Detect which cell encompasses the target text, then output its (x, y) center coordinate. 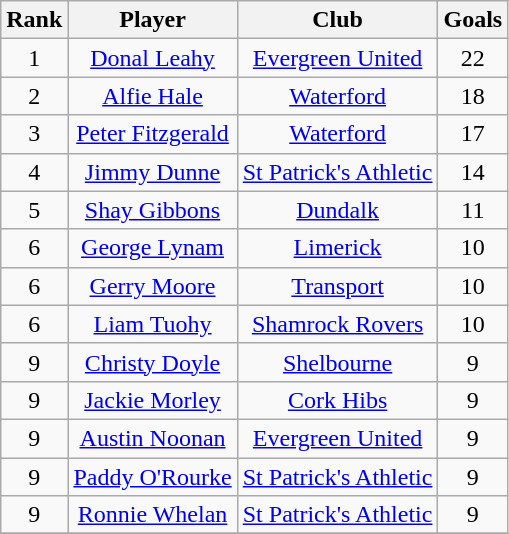
Rank (34, 20)
Shamrock Rovers (338, 324)
18 (473, 96)
Shelbourne (338, 362)
17 (473, 134)
Alfie Hale (152, 96)
Gerry Moore (152, 286)
14 (473, 172)
Limerick (338, 248)
2 (34, 96)
Jackie Morley (152, 400)
Christy Doyle (152, 362)
11 (473, 210)
1 (34, 58)
Ronnie Whelan (152, 515)
Cork Hibs (338, 400)
Dundalk (338, 210)
Player (152, 20)
George Lynam (152, 248)
22 (473, 58)
Club (338, 20)
Jimmy Dunne (152, 172)
Peter Fitzgerald (152, 134)
Paddy O'Rourke (152, 477)
5 (34, 210)
Donal Leahy (152, 58)
3 (34, 134)
Goals (473, 20)
4 (34, 172)
Transport (338, 286)
Austin Noonan (152, 438)
Liam Tuohy (152, 324)
Shay Gibbons (152, 210)
